Scan for the cell matching the given text and deliver its [x, y] coordinate at center. 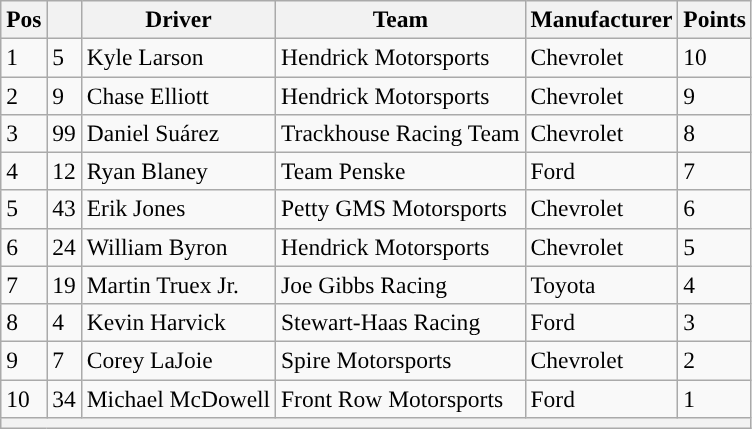
Spire Motorsports [400, 360]
43 [64, 209]
Team Penske [400, 171]
Manufacturer [602, 19]
Chase Elliott [178, 95]
Front Row Motorsports [400, 398]
Team [400, 19]
12 [64, 171]
24 [64, 247]
Joe Gibbs Racing [400, 285]
Ryan Blaney [178, 171]
Trackhouse Racing Team [400, 133]
19 [64, 285]
Erik Jones [178, 209]
Martin Truex Jr. [178, 285]
Toyota [602, 285]
Daniel Suárez [178, 133]
Points [715, 19]
Corey LaJoie [178, 360]
Petty GMS Motorsports [400, 209]
Michael McDowell [178, 398]
Stewart-Haas Racing [400, 322]
Kevin Harvick [178, 322]
Kyle Larson [178, 57]
William Byron [178, 247]
99 [64, 133]
Pos [24, 19]
Driver [178, 19]
34 [64, 398]
